Pinpoint the cell where the given text exists, returning its [X, Y] midpoint coordinate. 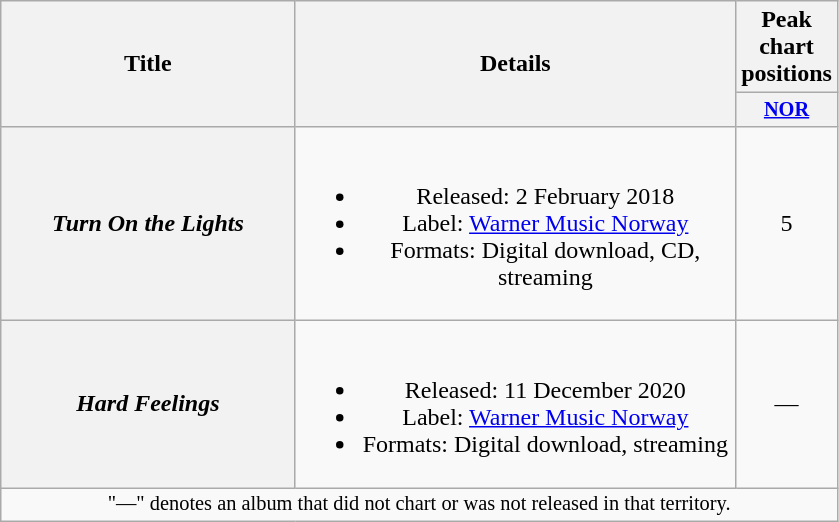
Released: 11 December 2020Label: Warner Music NorwayFormats: Digital download, streaming [516, 404]
Title [148, 64]
NOR [787, 110]
Hard Feelings [148, 404]
"—" denotes an album that did not chart or was not released in that territory. [420, 505]
Released: 2 February 2018Label: Warner Music NorwayFormats: Digital download, CD, streaming [516, 223]
Peak chart positions [787, 47]
Details [516, 64]
5 [787, 223]
Turn On the Lights [148, 223]
— [787, 404]
